Search for the cell housing the specified text and yield its [x, y] center coordinate. 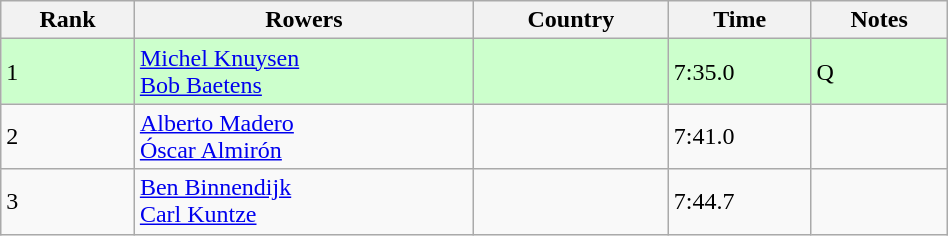
1 [68, 72]
Rank [68, 20]
Alberto MaderoÓscar Almirón [304, 136]
7:35.0 [740, 72]
2 [68, 136]
Rowers [304, 20]
Q [879, 72]
Country [572, 20]
Ben BinnendijkCarl Kuntze [304, 202]
3 [68, 202]
Michel KnuysenBob Baetens [304, 72]
Time [740, 20]
Notes [879, 20]
7:44.7 [740, 202]
7:41.0 [740, 136]
